Return (x, y) of the center of cell containing provided text 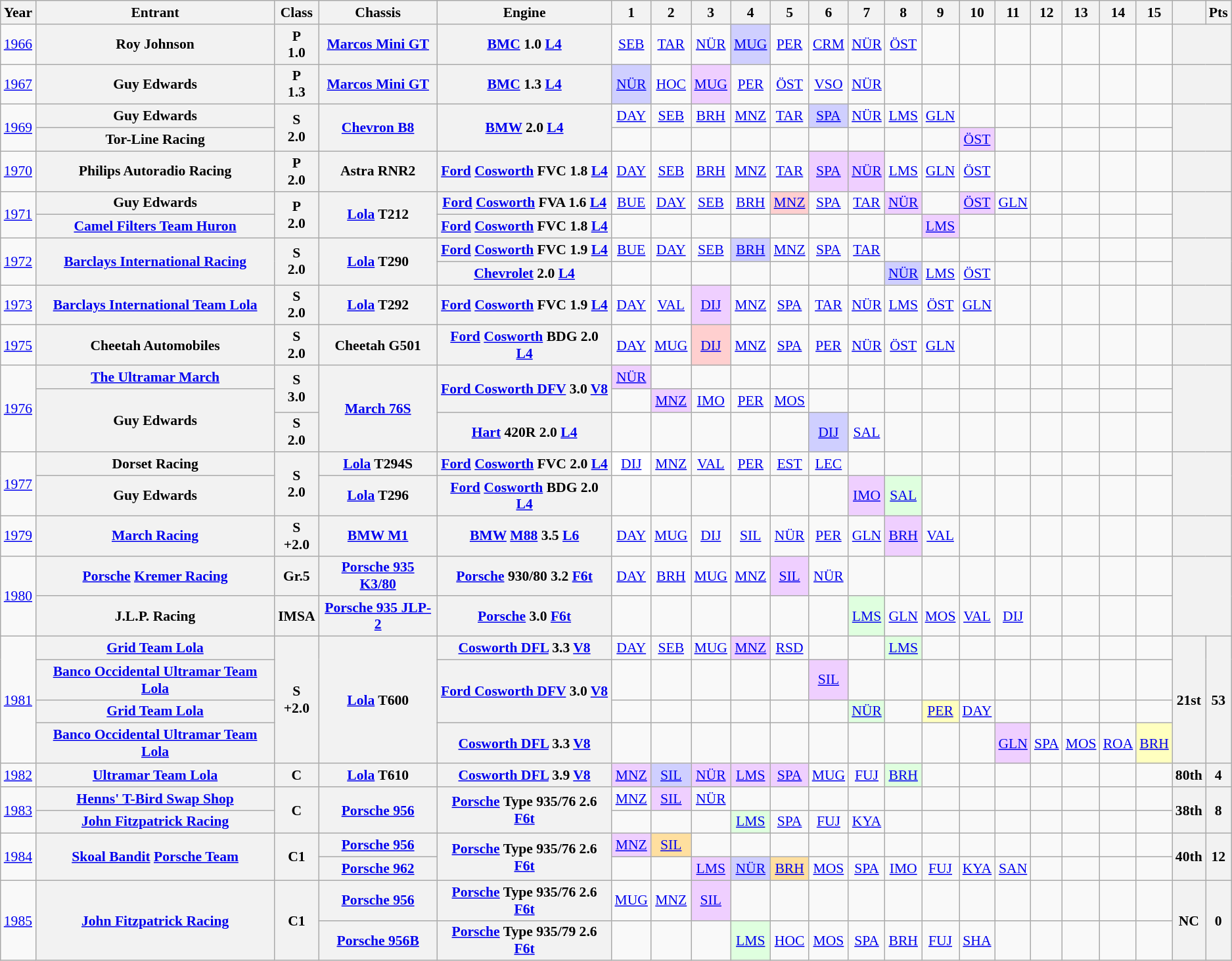
Lola T212 (378, 214)
Lola T292 (378, 305)
Lola T296 (378, 495)
Hart 420R 2.0 L4 (524, 432)
1969 (18, 127)
1 (631, 12)
1972 (18, 261)
LEC (829, 464)
Lola T610 (378, 775)
Cheetah Automobiles (155, 346)
Porsche 930/80 3.2 F6t (524, 575)
Class (297, 12)
1970 (18, 171)
13 (1082, 12)
March Racing (155, 536)
RSD (790, 648)
CRM (829, 45)
Skoal Bandit Porsche Team (155, 857)
10 (978, 12)
Chevron B8 (378, 127)
1984 (18, 857)
EST (790, 464)
Year (18, 12)
NC (1189, 920)
The Ultramar March (155, 377)
Ford Cosworth FVC 2.0 L4 (524, 464)
Pts (1218, 12)
Henns' T-Bird Swap Shop (155, 799)
1981 (18, 700)
Astra RNR2 (378, 171)
1983 (18, 811)
BMW M88 3.5 L6 (524, 536)
1979 (18, 536)
SHA (978, 941)
Porsche 935 JLP-2 (378, 616)
Engine (524, 12)
11 (1013, 12)
VSO (829, 84)
1982 (18, 775)
Lola T290 (378, 261)
40th (1189, 857)
Philips Autoradio Racing (155, 171)
Ultramar Team Lola (155, 775)
J.L.P. Racing (155, 616)
1980 (18, 596)
BMW M1 (378, 536)
Entrant (155, 12)
1976 (18, 409)
BMC 1.3 L4 (524, 84)
SAN (1013, 869)
0 (1218, 920)
Lola T294S (378, 464)
Ford Cosworth FVA 1.6 L4 (524, 203)
7 (867, 12)
March 76S (378, 409)
Chassis (378, 12)
P1.3 (297, 84)
BMW 2.0 L4 (524, 127)
ROA (1118, 744)
1975 (18, 346)
9 (941, 12)
Porsche Kremer Racing (155, 575)
Roy Johnson (155, 45)
38th (1189, 811)
P1.0 (297, 45)
1977 (18, 485)
1967 (18, 84)
Chevrolet 2.0 L4 (524, 273)
Cheetah G501 (378, 346)
Tor-Line Racing (155, 140)
Camel Filters Team Huron (155, 227)
IMSA (297, 616)
53 (1218, 700)
21st (1189, 700)
3 (711, 12)
S3.0 (297, 389)
Gr.5 (297, 575)
1971 (18, 214)
1985 (18, 920)
5 (790, 12)
Porsche 3.0 F6t (524, 616)
Porsche 956B (378, 941)
2 (672, 12)
Barclays International Team Lola (155, 305)
Cosworth DFL 3.9 V8 (524, 775)
Porsche 962 (378, 869)
Lola T600 (378, 700)
80th (1189, 775)
BMC 1.0 L4 (524, 45)
1973 (18, 305)
15 (1154, 12)
14 (1118, 12)
Porsche 935 K3/80 (378, 575)
Barclays International Racing (155, 261)
6 (829, 12)
1966 (18, 45)
Porsche Type 935/79 2.6 F6t (524, 941)
Dorset Racing (155, 464)
